Search for the cell housing the specified text and yield its (X, Y) center coordinate. 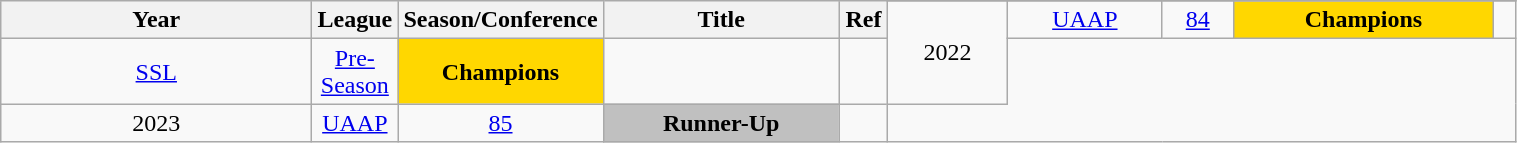
2023 (156, 123)
Season/Conference (500, 20)
League (355, 20)
85 (500, 123)
Pre-Season (355, 72)
Runner-Up (721, 123)
Year (156, 20)
Ref (864, 20)
SSL (156, 72)
84 (1198, 20)
2022 (948, 52)
Title (721, 20)
